From the cell containing the given text, extract its center point as [x, y] coordinate. 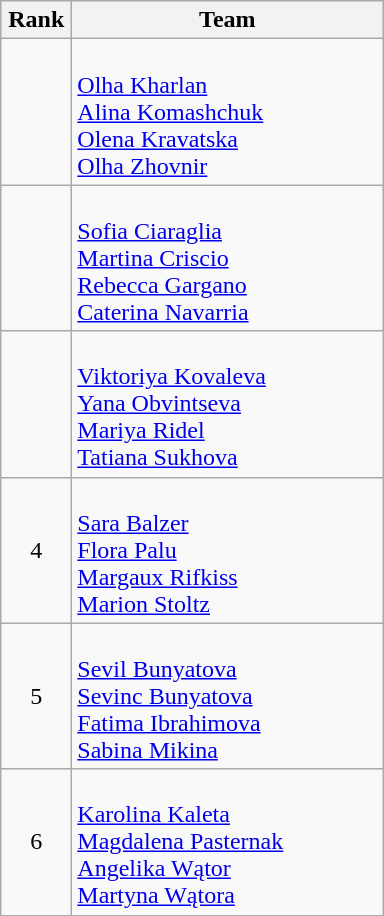
Olha KharlanAlina KomashchukOlena KravatskaOlha Zhovnir [228, 112]
5 [36, 696]
Team [228, 20]
Rank [36, 20]
Sevil BunyatovaSevinc BunyatovaFatima IbrahimovaSabina Mikina [228, 696]
4 [36, 550]
6 [36, 842]
Viktoriya KovalevaYana ObvintsevaMariya RidelTatiana Sukhova [228, 404]
Karolina KaletaMagdalena PasternakAngelika WątorMartyna Wątora [228, 842]
Sara BalzerFlora PaluMargaux RifkissMarion Stoltz [228, 550]
Sofia CiaragliaMartina CriscioRebecca GarganoCaterina Navarria [228, 258]
